Determine the [x, y] coordinate at the center of the cell enclosing the given text.  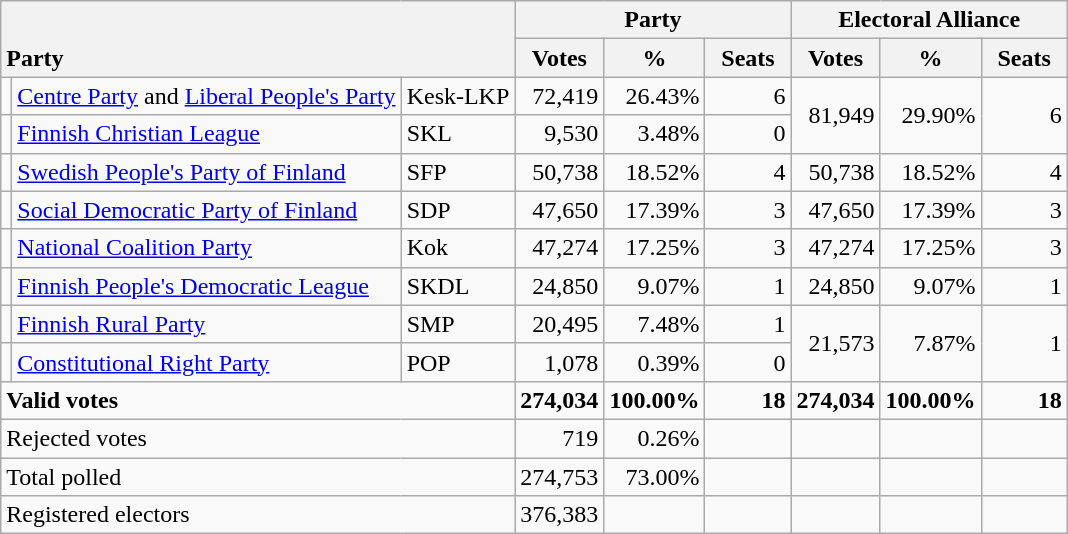
3.48% [654, 134]
Registered electors [258, 515]
Centre Party and Liberal People's Party [206, 96]
72,419 [560, 96]
7.48% [654, 324]
274,753 [560, 477]
Kesk-LKP [458, 96]
9,530 [560, 134]
Finnish People's Democratic League [206, 286]
Finnish Christian League [206, 134]
26.43% [654, 96]
20,495 [560, 324]
29.90% [930, 115]
Electoral Alliance [929, 20]
7.87% [930, 343]
1,078 [560, 362]
719 [560, 438]
Swedish People's Party of Finland [206, 172]
Social Democratic Party of Finland [206, 210]
SFP [458, 172]
Finnish Rural Party [206, 324]
POP [458, 362]
SKL [458, 134]
Constitutional Right Party [206, 362]
National Coalition Party [206, 248]
SKDL [458, 286]
0.26% [654, 438]
Kok [458, 248]
Total polled [258, 477]
Rejected votes [258, 438]
376,383 [560, 515]
0.39% [654, 362]
Valid votes [258, 400]
SMP [458, 324]
81,949 [836, 115]
SDP [458, 210]
21,573 [836, 343]
73.00% [654, 477]
